Scan for the cell matching the given text and deliver its (x, y) coordinate at center. 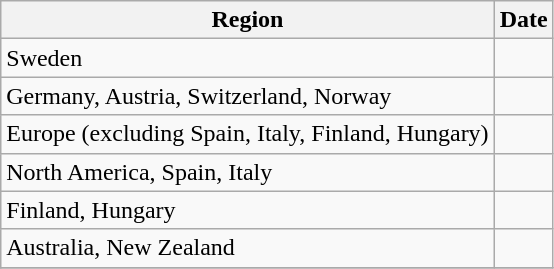
Sweden (248, 58)
Germany, Austria, Switzerland, Norway (248, 96)
Date (524, 20)
Finland, Hungary (248, 210)
Europe (excluding Spain, Italy, Finland, Hungary) (248, 134)
Region (248, 20)
North America, Spain, Italy (248, 172)
Australia, New Zealand (248, 248)
